Output the (X, Y) coordinate of the center of the cell containing the given text.  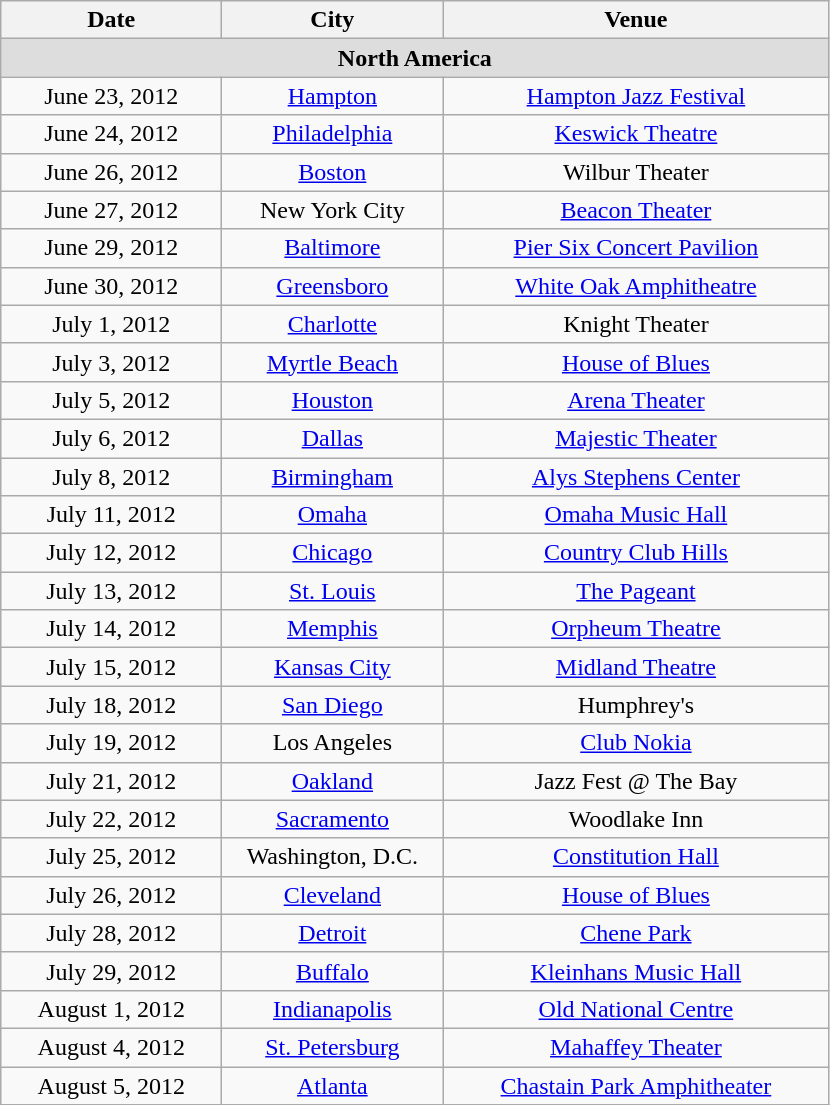
July 13, 2012 (112, 591)
Humphrey's (636, 705)
July 6, 2012 (112, 438)
June 23, 2012 (112, 96)
Charlotte (332, 324)
Philadelphia (332, 134)
July 18, 2012 (112, 705)
July 21, 2012 (112, 781)
Constitution Hall (636, 857)
Old National Centre (636, 1009)
New York City (332, 210)
Kansas City (332, 667)
Los Angeles (332, 743)
Birmingham (332, 477)
Myrtle Beach (332, 362)
Indianapolis (332, 1009)
Buffalo (332, 971)
Date (112, 20)
July 22, 2012 (112, 819)
June 26, 2012 (112, 172)
July 26, 2012 (112, 895)
July 25, 2012 (112, 857)
Jazz Fest @ The Bay (636, 781)
Greensboro (332, 286)
Arena Theater (636, 400)
Woodlake Inn (636, 819)
Midland Theatre (636, 667)
July 19, 2012 (112, 743)
Club Nokia (636, 743)
North America (415, 58)
Dallas (332, 438)
The Pageant (636, 591)
Atlanta (332, 1085)
Houston (332, 400)
St. Louis (332, 591)
Majestic Theater (636, 438)
Orpheum Theatre (636, 629)
Chicago (332, 553)
Country Club Hills (636, 553)
Chene Park (636, 933)
Alys Stephens Center (636, 477)
July 15, 2012 (112, 667)
August 4, 2012 (112, 1047)
June 24, 2012 (112, 134)
July 28, 2012 (112, 933)
July 12, 2012 (112, 553)
July 29, 2012 (112, 971)
July 8, 2012 (112, 477)
Chastain Park Amphitheater (636, 1085)
June 29, 2012 (112, 248)
July 14, 2012 (112, 629)
Memphis (332, 629)
July 1, 2012 (112, 324)
Kleinhans Music Hall (636, 971)
Pier Six Concert Pavilion (636, 248)
Omaha Music Hall (636, 515)
July 3, 2012 (112, 362)
Cleveland (332, 895)
July 11, 2012 (112, 515)
August 5, 2012 (112, 1085)
Washington, D.C. (332, 857)
July 5, 2012 (112, 400)
Keswick Theatre (636, 134)
Beacon Theater (636, 210)
Hampton (332, 96)
St. Petersburg (332, 1047)
Detroit (332, 933)
June 30, 2012 (112, 286)
City (332, 20)
Mahaffey Theater (636, 1047)
August 1, 2012 (112, 1009)
Baltimore (332, 248)
San Diego (332, 705)
Omaha (332, 515)
Wilbur Theater (636, 172)
Venue (636, 20)
Oakland (332, 781)
June 27, 2012 (112, 210)
Hampton Jazz Festival (636, 96)
Knight Theater (636, 324)
Sacramento (332, 819)
White Oak Amphitheatre (636, 286)
Boston (332, 172)
